Return [X, Y] of the center of cell containing provided text 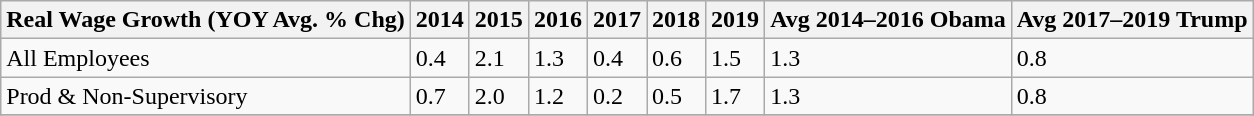
2017 [616, 20]
1.7 [736, 96]
2.0 [498, 96]
1.2 [558, 96]
All Employees [206, 58]
2015 [498, 20]
2018 [676, 20]
Prod & Non-Supervisory [206, 96]
Real Wage Growth (YOY Avg. % Chg) [206, 20]
Avg 2014–2016 Obama [888, 20]
2016 [558, 20]
2.1 [498, 58]
0.5 [676, 96]
1.5 [736, 58]
0.6 [676, 58]
Avg 2017–2019 Trump [1132, 20]
0.2 [616, 96]
2014 [440, 20]
2019 [736, 20]
0.7 [440, 96]
